Detect which cell encompasses the target text, then output its [x, y] center coordinate. 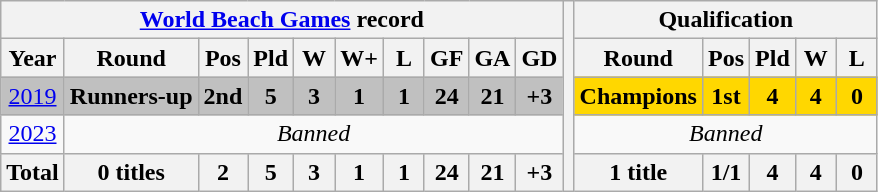
World Beach Games record [282, 20]
Total [33, 172]
Runners-up [131, 96]
0 titles [131, 172]
Year [33, 58]
1/1 [726, 172]
1 title [638, 172]
2 [223, 172]
Champions [638, 96]
Qualification [726, 20]
W+ [360, 58]
GF [446, 58]
2023 [33, 134]
1st [726, 96]
GD [540, 58]
GA [492, 58]
2019 [33, 96]
2nd [223, 96]
